Find where the given text appears and provide that cell's center as (X, Y) coordinate. 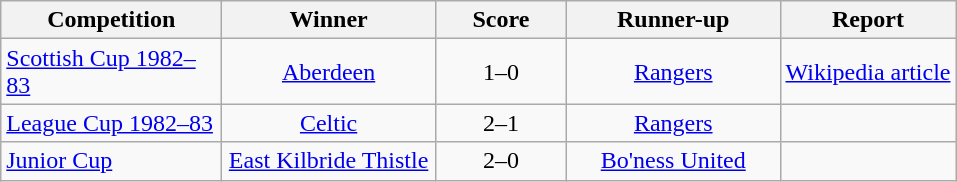
Wikipedia article (868, 72)
Report (868, 20)
2–1 (500, 123)
Runner-up (673, 20)
Competition (112, 20)
Celtic (329, 123)
Bo'ness United (673, 161)
2–0 (500, 161)
League Cup 1982–83 (112, 123)
East Kilbride Thistle (329, 161)
Aberdeen (329, 72)
Score (500, 20)
Scottish Cup 1982–83 (112, 72)
1–0 (500, 72)
Junior Cup (112, 161)
Winner (329, 20)
